Locate the cell with the specified text and output its (X, Y) center coordinate. 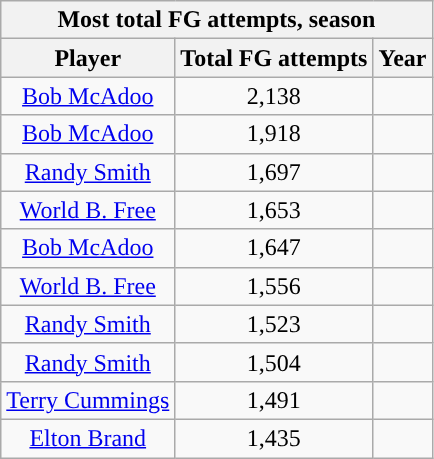
1,523 (274, 324)
Terry Cummings (88, 400)
Elton Brand (88, 438)
1,918 (274, 134)
1,697 (274, 172)
2,138 (274, 96)
1,504 (274, 362)
Year (402, 58)
1,556 (274, 286)
1,653 (274, 210)
Most total FG attempts, season (216, 20)
Player (88, 58)
Total FG attempts (274, 58)
1,491 (274, 400)
1,647 (274, 248)
1,435 (274, 438)
